Search for the cell housing the specified text and yield its [X, Y] center coordinate. 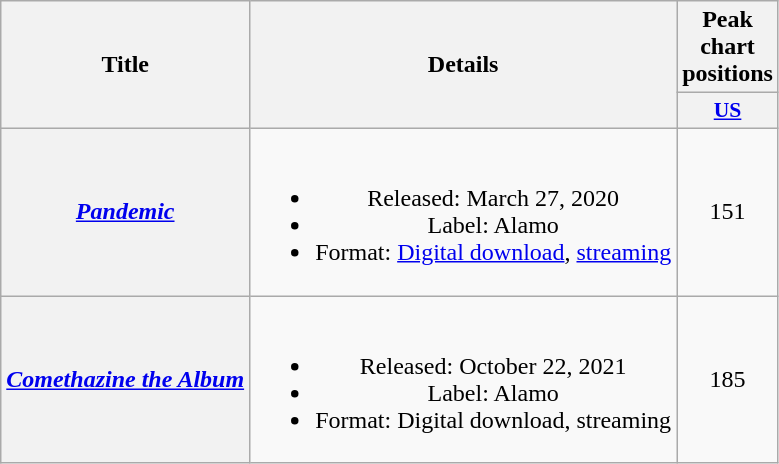
151 [728, 212]
Peak chart positions [728, 47]
Released: March 27, 2020Label: AlamoFormat: Digital download, streaming [464, 212]
US [728, 111]
Pandemic [126, 212]
Title [126, 65]
Comethazine the Album [126, 380]
Details [464, 65]
185 [728, 380]
Released: October 22, 2021Label: AlamoFormat: Digital download, streaming [464, 380]
